Return [x, y] of the center of cell containing provided text 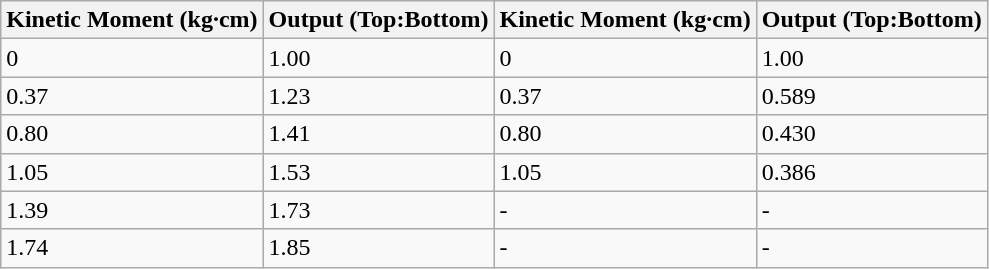
1.85 [378, 248]
1.41 [378, 134]
1.73 [378, 210]
1.53 [378, 172]
1.74 [132, 248]
1.39 [132, 210]
0.589 [872, 96]
0.386 [872, 172]
0.430 [872, 134]
1.23 [378, 96]
